From the cell containing the given text, extract its center point as [x, y] coordinate. 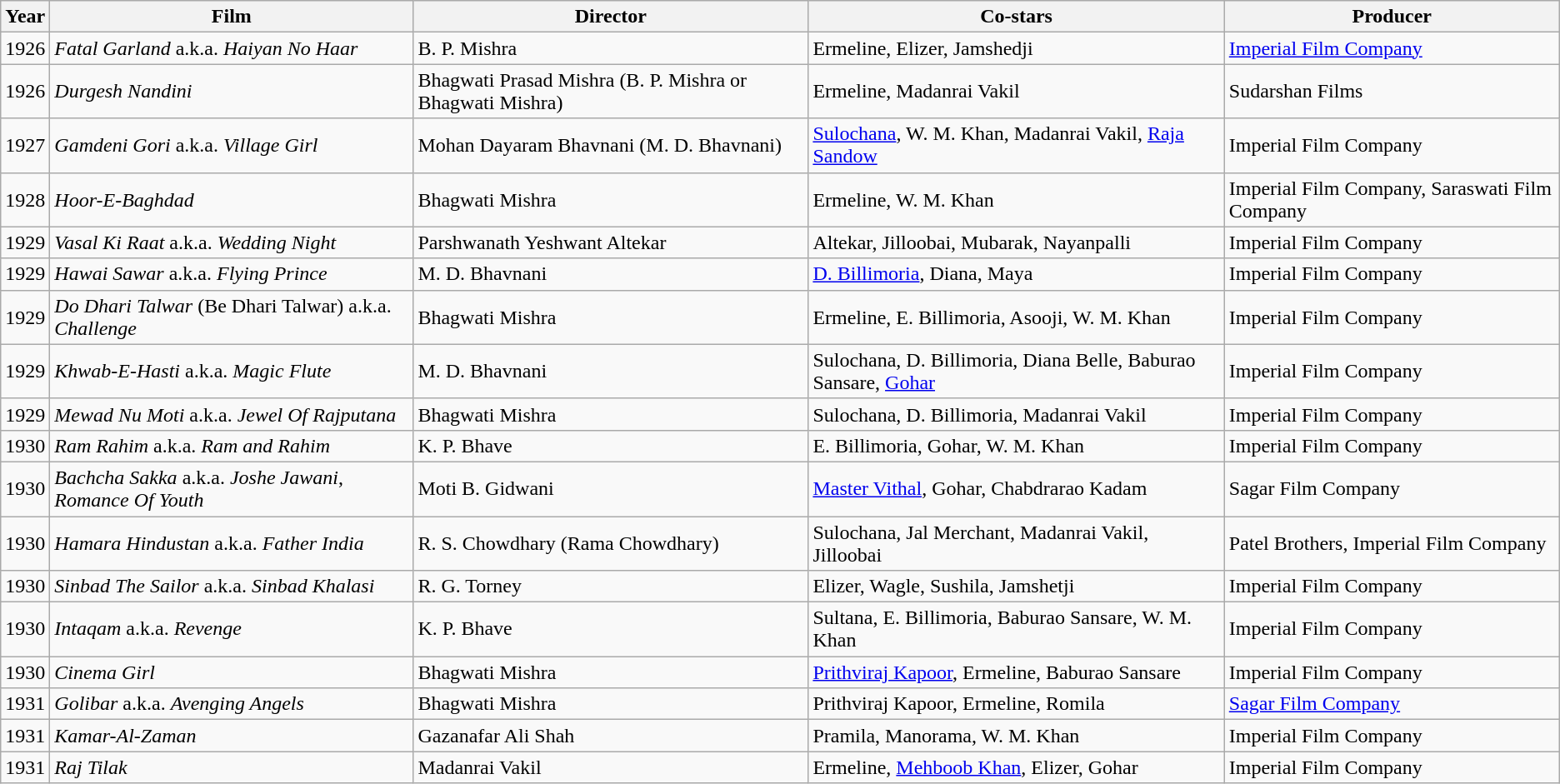
Do Dhari Talwar (Be Dhari Talwar) a.k.a. Challenge [232, 317]
Sulochana, Jal Merchant, Madanrai Vakil, Jilloobai [1017, 543]
Hamara Hindustan a.k.a. Father India [232, 543]
Madanrai Vakil [611, 767]
Ram Rahim a.k.a. Ram and Rahim [232, 446]
Sulochana, D. Billimoria, Madanrai Vakil [1017, 414]
Bhagwati Prasad Mishra (B. P. Mishra or Bhagwati Mishra) [611, 92]
Co-stars [1017, 17]
Ermeline, W. M. Khan [1017, 200]
Parshwanath Yeshwant Altekar [611, 242]
Mewad Nu Moti a.k.a. Jewel Of Rajputana [232, 414]
Altekar, Jilloobai, Mubarak, Nayanpalli [1017, 242]
Pramila, Manorama, W. M. Khan [1017, 736]
Ermeline, E. Billimoria, Asooji, W. M. Khan [1017, 317]
Prithviraj Kapoor, Ermeline, Romila [1017, 704]
Ermeline, Madanrai Vakil [1017, 92]
Durgesh Nandini [232, 92]
Raj Tilak [232, 767]
Sulochana, D. Billimoria, Diana Belle, Baburao Sansare, Gohar [1017, 372]
1927 [25, 145]
Golibar a.k.a. Avenging Angels [232, 704]
Ermeline, Elizer, Jamshedji [1017, 48]
Prithviraj Kapoor, Ermeline, Baburao Sansare [1017, 672]
Imperial Film Company, Saraswati Film Company [1392, 200]
Ermeline, Mehboob Khan, Elizer, Gohar [1017, 767]
Vasal Ki Raat a.k.a. Wedding Night [232, 242]
D. Billimoria, Diana, Maya [1017, 274]
Elizer, Wagle, Sushila, Jamshetji [1017, 587]
Director [611, 17]
Intaqam a.k.a. Revenge [232, 630]
R. S. Chowdhary (Rama Chowdhary) [611, 543]
Year [25, 17]
Fatal Garland a.k.a. Haiyan No Haar [232, 48]
Sultana, E. Billimoria, Baburao Sansare, W. M. Khan [1017, 630]
1928 [25, 200]
Moti B. Gidwani [611, 488]
Kamar-Al-Zaman [232, 736]
Film [232, 17]
Khwab-E-Hasti a.k.a. Magic Flute [232, 372]
Sinbad The Sailor a.k.a. Sinbad Khalasi [232, 587]
Gazanafar Ali Shah [611, 736]
Sudarshan Films [1392, 92]
Sulochana, W. M. Khan, Madanrai Vakil, Raja Sandow [1017, 145]
Gamdeni Gori a.k.a. Village Girl [232, 145]
Producer [1392, 17]
Patel Brothers, Imperial Film Company [1392, 543]
E. Billimoria, Gohar, W. M. Khan [1017, 446]
Cinema Girl [232, 672]
Hawai Sawar a.k.a. Flying Prince [232, 274]
Master Vithal, Gohar, Chabdrarao Kadam [1017, 488]
Hoor-E-Baghdad [232, 200]
Mohan Dayaram Bhavnani (M. D. Bhavnani) [611, 145]
Bachcha Sakka a.k.a. Joshe Jawani, Romance Of Youth [232, 488]
B. P. Mishra [611, 48]
R. G. Torney [611, 587]
